For the text-containing cell, return its midpoint in [x, y] coordinate format. 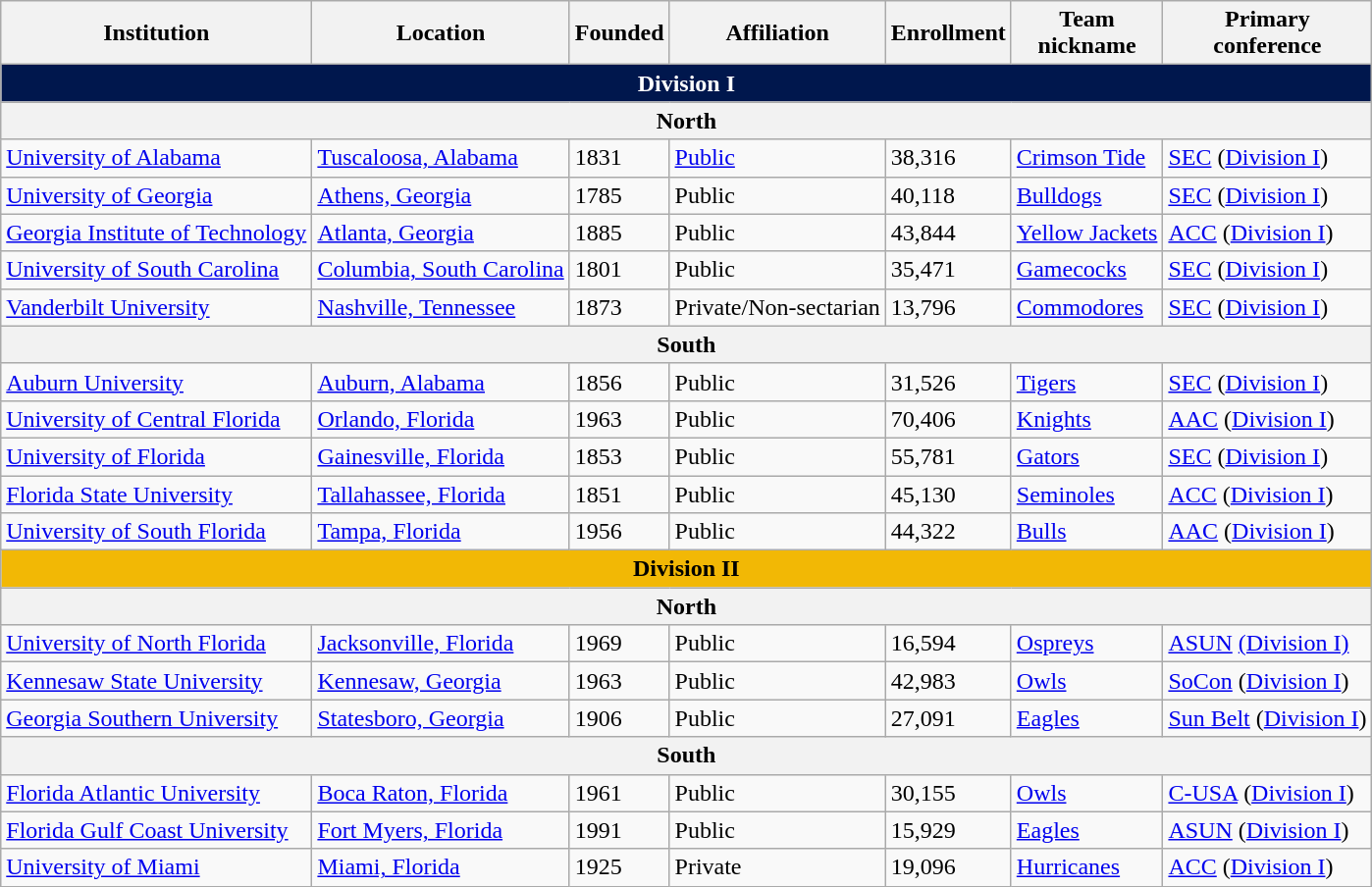
1991 [619, 830]
Nashville, Tennessee [441, 307]
University of Miami [157, 867]
1961 [619, 793]
Private/Non-sectarian [777, 307]
Seminoles [1087, 494]
70,406 [948, 419]
42,983 [948, 681]
Ospreys [1087, 644]
Gainesville, Florida [441, 456]
30,155 [948, 793]
Primaryconference [1268, 33]
Atlanta, Georgia [441, 233]
1969 [619, 644]
Boca Raton, Florida [441, 793]
Athens, Georgia [441, 195]
Statesboro, Georgia [441, 718]
Kennesaw, Georgia [441, 681]
1925 [619, 867]
University of Georgia [157, 195]
Teamnickname [1087, 33]
1885 [619, 233]
Florida Gulf Coast University [157, 830]
13,796 [948, 307]
Florida State University [157, 494]
Gamecocks [1087, 270]
Enrollment [948, 33]
Vanderbilt University [157, 307]
Tampa, Florida [441, 532]
Sun Belt (Division I) [1268, 718]
Yellow Jackets [1087, 233]
1906 [619, 718]
Private [777, 867]
Knights [1087, 419]
Auburn University [157, 382]
C-USA (Division I) [1268, 793]
Commodores [1087, 307]
Bulls [1087, 532]
University of Alabama [157, 158]
1853 [619, 456]
Bulldogs [1087, 195]
University of South Carolina [157, 270]
55,781 [948, 456]
Georgia Southern University [157, 718]
Gators [1087, 456]
Location [441, 33]
15,929 [948, 830]
1801 [619, 270]
Tigers [1087, 382]
SoCon (Division I) [1268, 681]
1873 [619, 307]
Affiliation [777, 33]
27,091 [948, 718]
Division I [687, 83]
Georgia Institute of Technology [157, 233]
Auburn, Alabama [441, 382]
University of South Florida [157, 532]
Miami, Florida [441, 867]
Institution [157, 33]
35,471 [948, 270]
40,118 [948, 195]
16,594 [948, 644]
19,096 [948, 867]
43,844 [948, 233]
Orlando, Florida [441, 419]
Crimson Tide [1087, 158]
University of Florida [157, 456]
38,316 [948, 158]
Columbia, South Carolina [441, 270]
Tuscaloosa, Alabama [441, 158]
44,322 [948, 532]
University of North Florida [157, 644]
Kennesaw State University [157, 681]
Fort Myers, Florida [441, 830]
31,526 [948, 382]
Founded [619, 33]
Florida Atlantic University [157, 793]
1956 [619, 532]
1831 [619, 158]
Jacksonville, Florida [441, 644]
Tallahassee, Florida [441, 494]
Hurricanes [1087, 867]
Division II [687, 569]
45,130 [948, 494]
1851 [619, 494]
1856 [619, 382]
University of Central Florida [157, 419]
1785 [619, 195]
